Search for the cell housing the specified text and yield its [x, y] center coordinate. 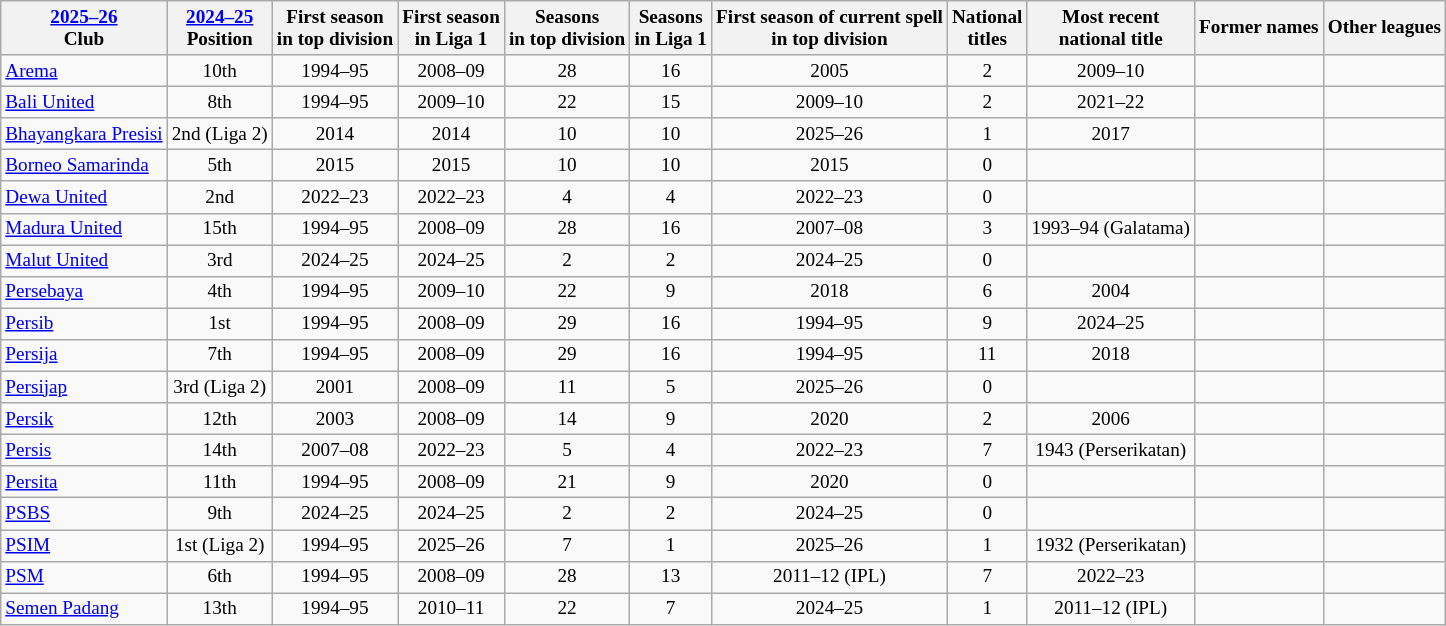
1st (Liga 2) [220, 545]
7th [220, 355]
2006 [1110, 419]
Persijap [84, 387]
Persita [84, 482]
6 [987, 292]
First seasonin Liga 1 [452, 28]
Persis [84, 450]
6th [220, 577]
3 [987, 229]
First season of current spellin top division [830, 28]
Madura United [84, 229]
Persib [84, 324]
13th [220, 609]
3rd (Liga 2) [220, 387]
14 [566, 419]
2003 [334, 419]
21 [566, 482]
Former names [1258, 28]
2005 [830, 71]
PSIM [84, 545]
1st [220, 324]
Arema [84, 71]
Seasonsin Liga 1 [671, 28]
13 [671, 577]
Most recentnational title [1110, 28]
First seasonin top division [334, 28]
15 [671, 102]
3rd [220, 261]
Bali United [84, 102]
2025–26Club [84, 28]
PSM [84, 577]
1932 (Perserikatan) [1110, 545]
Malut United [84, 261]
2nd (Liga 2) [220, 134]
Nationaltitles [987, 28]
Bhayangkara Presisi [84, 134]
Borneo Samarinda [84, 166]
1943 (Perserikatan) [1110, 450]
PSBS [84, 514]
Persebaya [84, 292]
Other leagues [1384, 28]
5th [220, 166]
15th [220, 229]
10th [220, 71]
9th [220, 514]
11th [220, 482]
2004 [1110, 292]
Dewa United [84, 197]
Persija [84, 355]
2010–11 [452, 609]
8th [220, 102]
Persik [84, 419]
2017 [1110, 134]
Seasonsin top division [566, 28]
2nd [220, 197]
Semen Padang [84, 609]
2001 [334, 387]
1993–94 (Galatama) [1110, 229]
12th [220, 419]
14th [220, 450]
2021–22 [1110, 102]
2024–25Position [220, 28]
4th [220, 292]
